Extract the (X, Y) coordinate from the center of the cell holding the provided text.  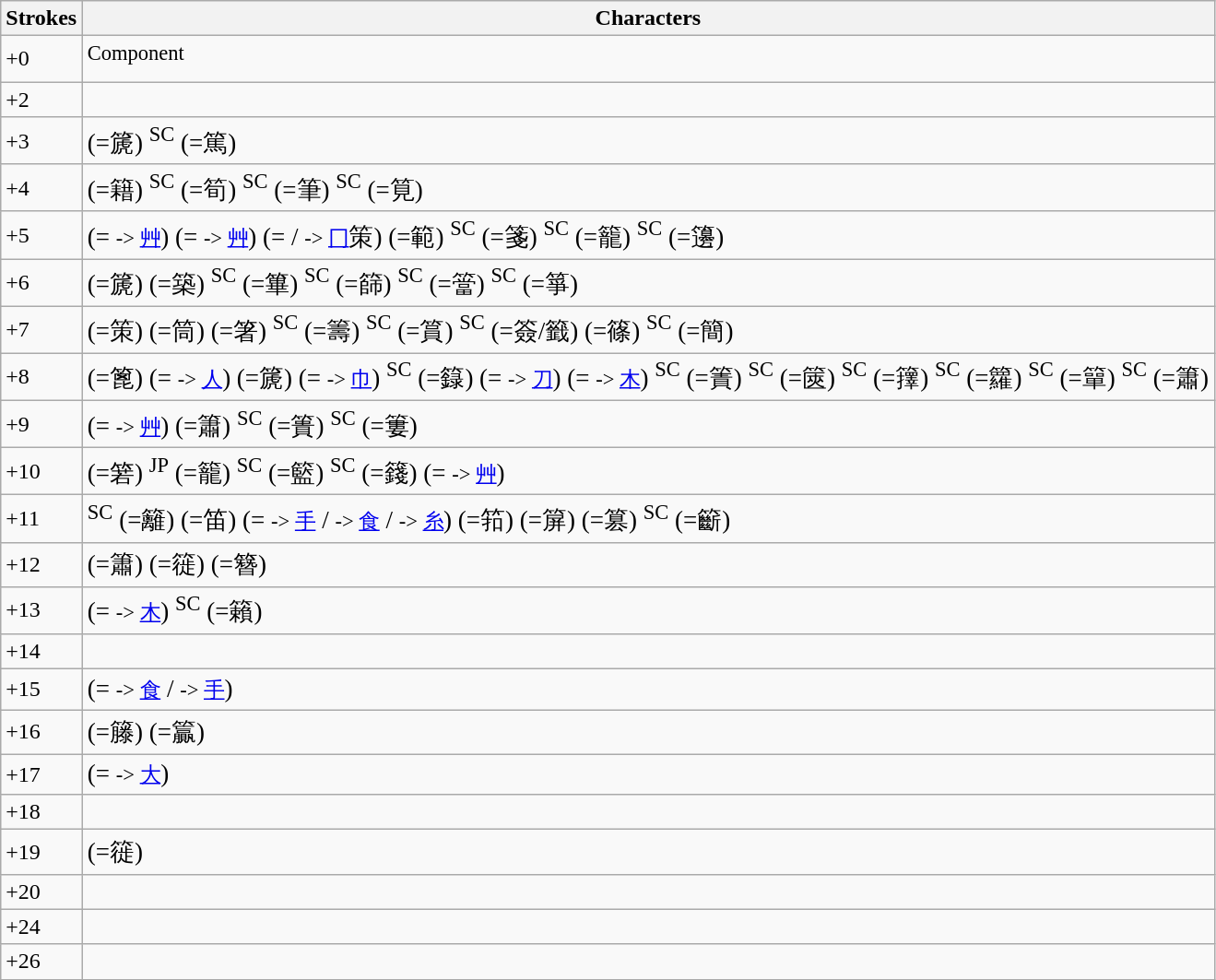
(=箬) JP (=籠) SC (=籃) SC (=籛) (= -> 艸) (648, 472)
(=篪) (=築) SC (=篳) SC (=篩) SC (=簹) SC (=箏) (648, 282)
Component (648, 59)
(= -> 木) SC (=籟) (648, 610)
(=策) (=筒) (=箸) SC (=籌) SC (=篔) SC (=簽/籤) (=篠) SC (=簡) (648, 330)
+19 (41, 852)
+12 (41, 564)
+20 (41, 891)
+15 (41, 690)
(= -> 艸) (= -> 艸) (= / -> 冂策) (=範) SC (=箋) SC (=籠) SC (=籩) (648, 234)
+16 (41, 732)
SC (=籬) (=笛) (= -> 手 / -> 食 / -> 糸) (=筘) (=箳) (=篡) SC (=籪) (648, 518)
+7 (41, 330)
(=篪) SC (=篤) (648, 140)
+14 (41, 652)
+4 (41, 188)
+10 (41, 472)
(= -> 大) (648, 774)
+24 (41, 927)
+18 (41, 812)
Strokes (41, 18)
+5 (41, 234)
(=籍) SC (=筍) SC (=筆) SC (=筧) (648, 188)
(=簫) (=簁) (=簪) (648, 564)
+26 (41, 962)
+17 (41, 774)
Characters (648, 18)
+2 (41, 100)
(= -> 食 / -> 手) (648, 690)
+6 (41, 282)
+11 (41, 518)
(= -> 艸) (=簫) SC (=簣) SC (=簍) (648, 424)
+0 (41, 59)
(=籐) (=籯) (648, 732)
+9 (41, 424)
(=篦) (= -> 人) (=篪) (= -> 巾) SC (=籙) (= -> 刀) (= -> 木) SC (=簀) SC (=篋) SC (=籜) SC (=籮) SC (=簞) SC (=簫) (648, 376)
(=簁) (648, 852)
+13 (41, 610)
+8 (41, 376)
+3 (41, 140)
